Detect which cell encompasses the target text, then output its (X, Y) center coordinate. 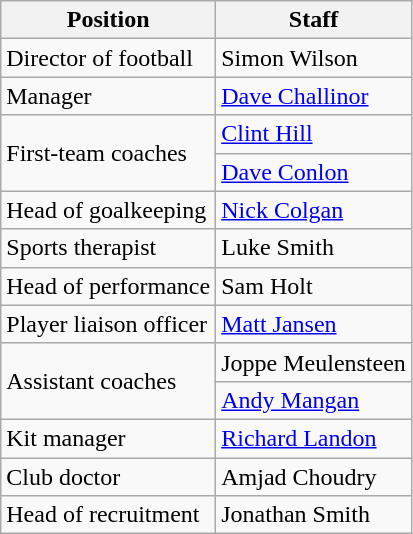
Assistant coaches (108, 381)
Jonathan Smith (314, 515)
Sports therapist (108, 248)
Kit manager (108, 438)
Richard Landon (314, 438)
Matt Jansen (314, 324)
Head of recruitment (108, 515)
Nick Colgan (314, 210)
Staff (314, 20)
Player liaison officer (108, 324)
Director of football (108, 58)
Clint Hill (314, 134)
Club doctor (108, 477)
Joppe Meulensteen (314, 362)
Dave Challinor (314, 96)
Manager (108, 96)
Amjad Choudry (314, 477)
Luke Smith (314, 248)
Dave Conlon (314, 172)
Head of goalkeeping (108, 210)
Position (108, 20)
Andy Mangan (314, 400)
First-team coaches (108, 153)
Simon Wilson (314, 58)
Sam Holt (314, 286)
Head of performance (108, 286)
